Scan for the cell matching the given text and deliver its (X, Y) coordinate at center. 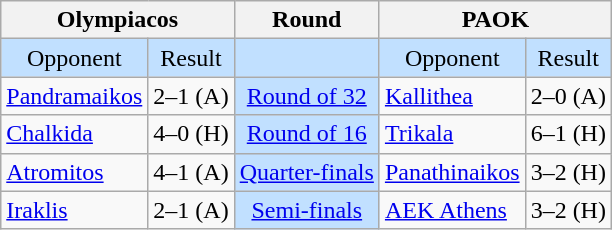
Pandramaikos (74, 96)
Panathinaikos (452, 172)
AEK Athens (452, 210)
6–1 (H) (568, 134)
Chalkida (74, 134)
2–0 (A) (568, 96)
Round of 16 (306, 134)
PAOK (495, 20)
Atromitos (74, 172)
Kallithea (452, 96)
Olympiacos (118, 20)
Semi-finals (306, 210)
Round of 32 (306, 96)
4–1 (A) (191, 172)
Round (306, 20)
Iraklis (74, 210)
Quarter-finals (306, 172)
Trikala (452, 134)
4–0 (H) (191, 134)
